Identify which cell holds the provided text, then report its (X, Y) central coordinate. 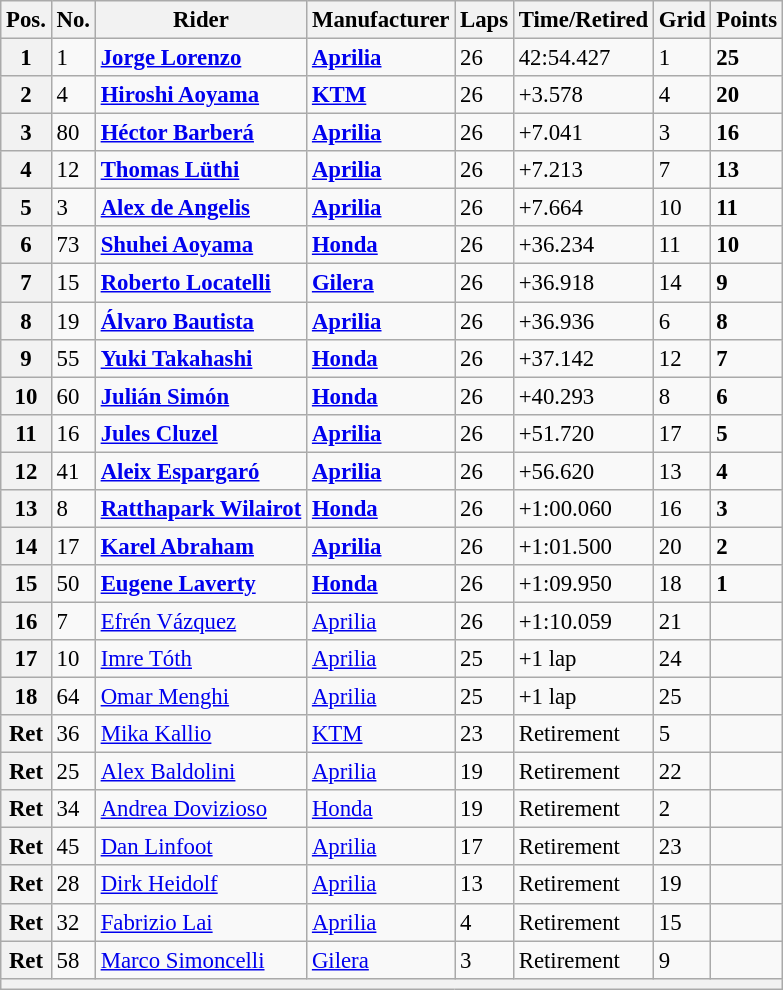
+1:09.950 (583, 584)
Marco Simoncelli (200, 960)
Eugene Laverty (200, 584)
24 (682, 659)
Roberto Locatelli (200, 283)
42:54.427 (583, 58)
Omar Menghi (200, 697)
Rider (200, 20)
Jules Cluzel (200, 433)
Ratthapark Wilairot (200, 509)
+1:10.059 (583, 621)
Grid (682, 20)
80 (73, 133)
+3.578 (583, 95)
+1:00.060 (583, 509)
36 (73, 734)
Karel Abraham (200, 546)
22 (682, 772)
Hiroshi Aoyama (200, 95)
21 (682, 621)
+7.213 (583, 170)
45 (73, 847)
50 (73, 584)
+37.142 (583, 358)
+40.293 (583, 396)
41 (73, 471)
Mika Kallio (200, 734)
Laps (484, 20)
28 (73, 885)
+1:01.500 (583, 546)
Alex de Angelis (200, 208)
+56.620 (583, 471)
Andrea Dovizioso (200, 809)
+36.918 (583, 283)
Pos. (26, 20)
Imre Tóth (200, 659)
Dan Linfoot (200, 847)
Fabrizio Lai (200, 922)
No. (73, 20)
55 (73, 358)
Álvaro Bautista (200, 321)
58 (73, 960)
Efrén Vázquez (200, 621)
Jorge Lorenzo (200, 58)
73 (73, 245)
Aleix Espargaró (200, 471)
Points (746, 20)
Julián Simón (200, 396)
+7.664 (583, 208)
32 (73, 922)
34 (73, 809)
Time/Retired (583, 20)
+51.720 (583, 433)
Alex Baldolini (200, 772)
Shuhei Aoyama (200, 245)
Yuki Takahashi (200, 358)
+36.936 (583, 321)
Manufacturer (381, 20)
+36.234 (583, 245)
Thomas Lüthi (200, 170)
64 (73, 697)
Dirk Heidolf (200, 885)
60 (73, 396)
Héctor Barberá (200, 133)
+7.041 (583, 133)
